From the cell containing the given text, extract its center point as (X, Y) coordinate. 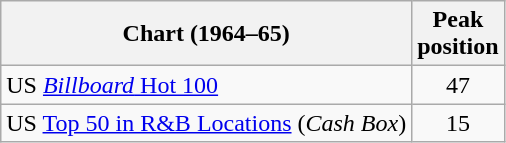
US Top 50 in R&B Locations (Cash Box) (206, 123)
15 (458, 123)
US Billboard Hot 100 (206, 85)
Peakposition (458, 34)
47 (458, 85)
Chart (1964–65) (206, 34)
